Determine the (X, Y) coordinate at the center of the cell enclosing the given text.  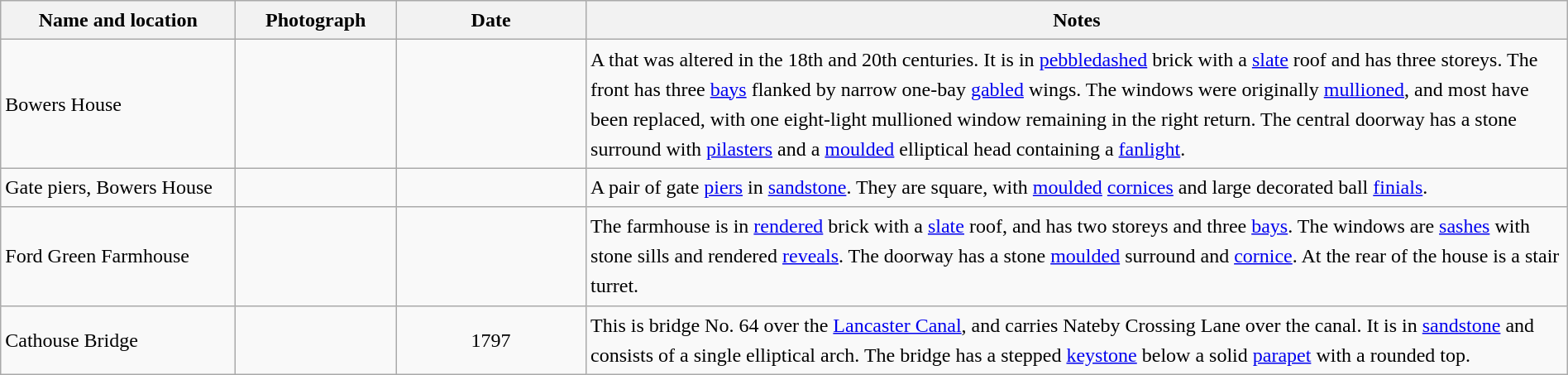
Cathouse Bridge (118, 339)
Name and location (118, 20)
Bowers House (118, 104)
A pair of gate piers in sandstone. They are square, with moulded cornices and large decorated ball finials. (1077, 187)
Ford Green Farmhouse (118, 257)
Gate piers, Bowers House (118, 187)
1797 (491, 339)
Date (491, 20)
Notes (1077, 20)
Photograph (316, 20)
